Identify which cell holds the provided text, then report its (X, Y) central coordinate. 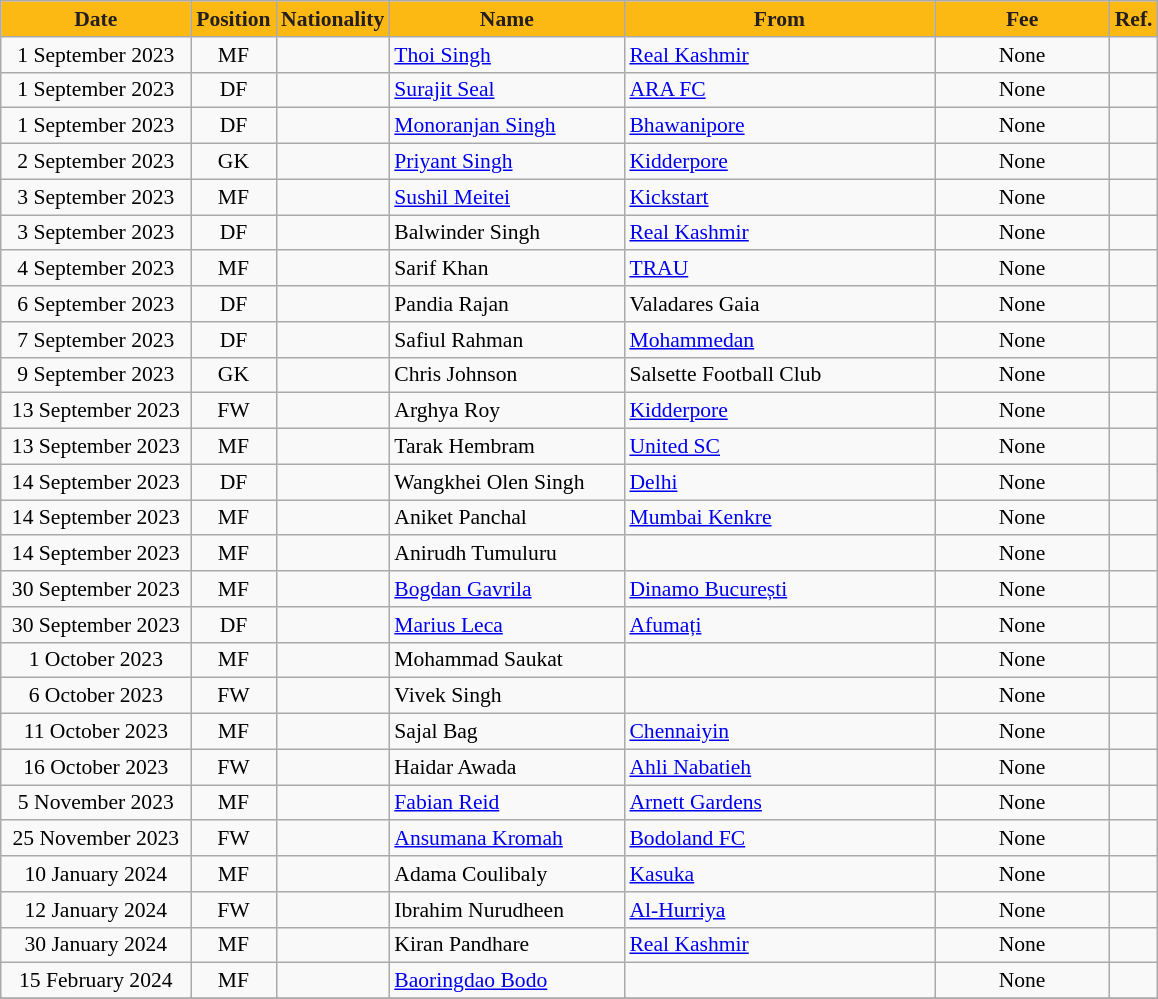
Baoringdao Bodo (506, 981)
Chennaiyin (779, 732)
Balwinder Singh (506, 233)
25 November 2023 (96, 839)
Mumbai Kenkre (779, 518)
Wangkhei Olen Singh (506, 482)
Ansumana Kromah (506, 839)
10 January 2024 (96, 874)
Aniket Panchal (506, 518)
Position (234, 19)
Fee (1022, 19)
Name (506, 19)
12 January 2024 (96, 910)
15 February 2024 (96, 981)
7 September 2023 (96, 340)
Sushil Meitei (506, 197)
United SC (779, 447)
From (779, 19)
Afumați (779, 625)
Dinamo București (779, 589)
Ref. (1134, 19)
1 October 2023 (96, 660)
Kasuka (779, 874)
6 September 2023 (96, 304)
Salsette Football Club (779, 375)
Pandia Rajan (506, 304)
Adama Coulibaly (506, 874)
Sajal Bag (506, 732)
Kiran Pandhare (506, 945)
Date (96, 19)
Arnett Gardens (779, 803)
2 September 2023 (96, 162)
Mohammedan (779, 340)
Safiul Rahman (506, 340)
4 September 2023 (96, 269)
Ibrahim Nurudheen (506, 910)
Chris Johnson (506, 375)
Bodoland FC (779, 839)
Anirudh Tumuluru (506, 554)
Kickstart (779, 197)
6 October 2023 (96, 696)
Nationality (332, 19)
Thoi Singh (506, 55)
Ahli Nabatieh (779, 767)
Vivek Singh (506, 696)
9 September 2023 (96, 375)
Bhawanipore (779, 126)
Fabian Reid (506, 803)
Arghya Roy (506, 411)
Monoranjan Singh (506, 126)
Sarif Khan (506, 269)
Priyant Singh (506, 162)
Surajit Seal (506, 90)
TRAU (779, 269)
11 October 2023 (96, 732)
16 October 2023 (96, 767)
30 January 2024 (96, 945)
Tarak Hembram (506, 447)
Delhi (779, 482)
Bogdan Gavrila (506, 589)
Marius Leca (506, 625)
Al-Hurriya (779, 910)
ARA FC (779, 90)
Mohammad Saukat (506, 660)
Valadares Gaia (779, 304)
Haidar Awada (506, 767)
5 November 2023 (96, 803)
